Determine the [X, Y] coordinate at the center of the cell enclosing the given text.  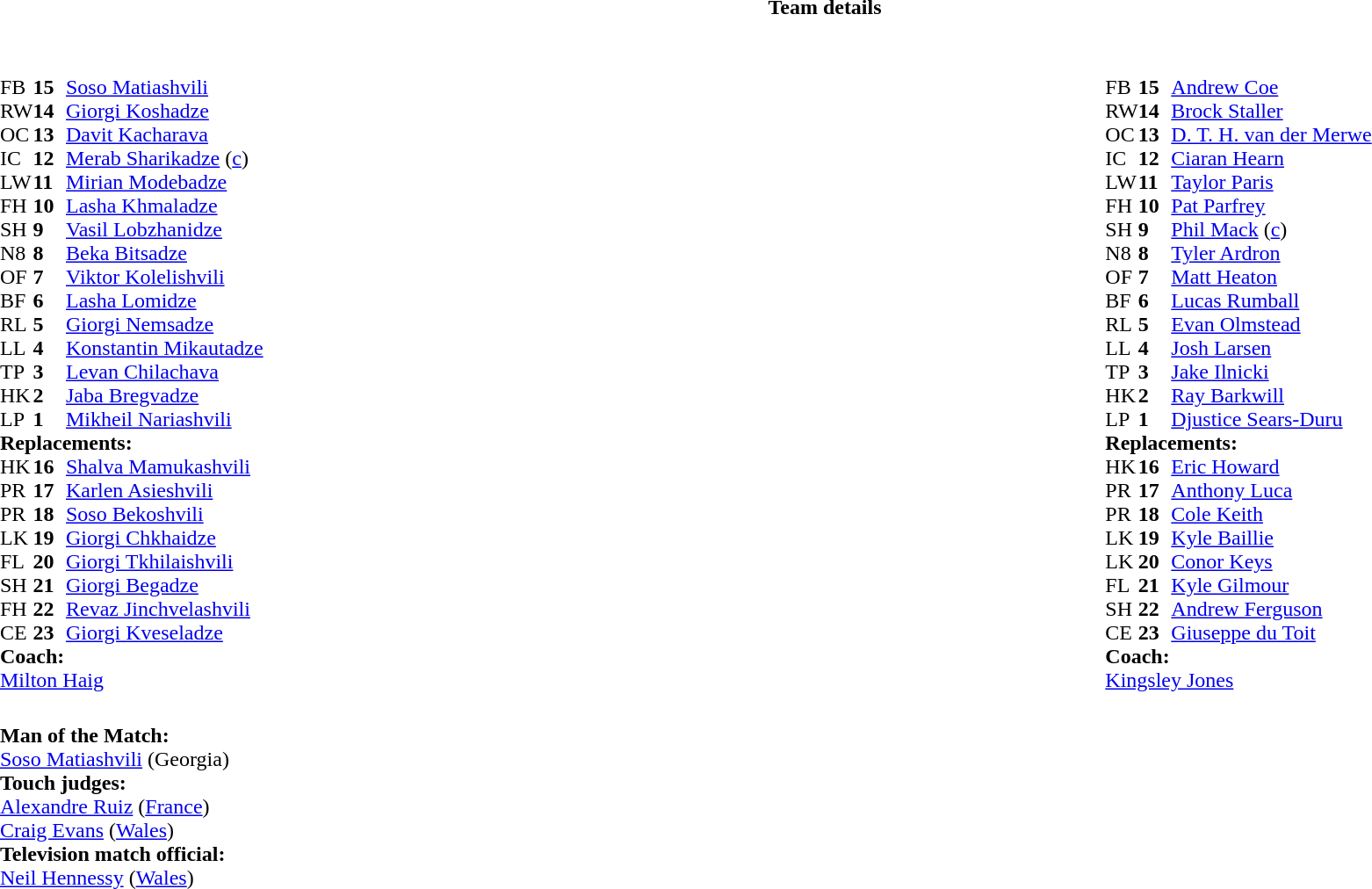
Merab Sharikadze (c) [165, 158]
Milton Haig [132, 680]
Conor Keys [1271, 562]
Giorgi Tkhilaishvili [165, 562]
Giuseppe du Toit [1271, 632]
Tyler Ardron [1271, 253]
Ray Barkwill [1271, 395]
Andrew Coe [1271, 88]
Kingsley Jones [1238, 680]
Lucas Rumball [1271, 300]
Mirian Modebadze [165, 183]
Giorgi Nemsadze [165, 325]
Jake Ilnicki [1271, 372]
Davit Kacharava [165, 135]
Anthony Luca [1271, 490]
Konstantin Mikautadze [165, 348]
Shalva Mamukashvili [165, 467]
Lasha Khmaladze [165, 206]
Beka Bitsadze [165, 253]
Brock Staller [1271, 111]
Eric Howard [1271, 467]
Josh Larsen [1271, 348]
Karlen Asieshvili [165, 490]
D. T. H. van der Merwe [1271, 135]
Vasil Lobzhanidze [165, 230]
Levan Chilachava [165, 372]
Pat Parfrey [1271, 206]
Soso Matiashvili [165, 88]
Djustice Sears-Duru [1271, 420]
Ciaran Hearn [1271, 158]
Lasha Lomidze [165, 300]
Matt Heaton [1271, 278]
Kyle Gilmour [1271, 585]
Taylor Paris [1271, 183]
Phil Mack (c) [1271, 230]
Mikheil Nariashvili [165, 420]
Giorgi Koshadze [165, 111]
Kyle Baillie [1271, 538]
Andrew Ferguson [1271, 610]
Cole Keith [1271, 515]
Giorgi Kveseladze [165, 632]
Jaba Bregvadze [165, 395]
Soso Bekoshvili [165, 515]
Viktor Kolelishvili [165, 278]
Giorgi Begadze [165, 585]
Giorgi Chkhaidze [165, 538]
Evan Olmstead [1271, 325]
Revaz Jinchvelashvili [165, 610]
